Capture the cell that displays the provided text and extract its [x, y] central coordinate. 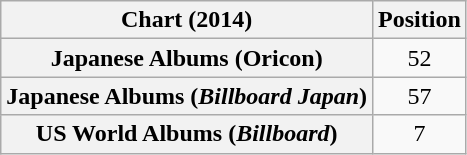
52 [420, 58]
Japanese Albums (Billboard Japan) [187, 96]
57 [420, 96]
7 [420, 134]
Chart (2014) [187, 20]
US World Albums (Billboard) [187, 134]
Position [420, 20]
Japanese Albums (Oricon) [187, 58]
